Identify which cell holds the provided text, then report its (x, y) central coordinate. 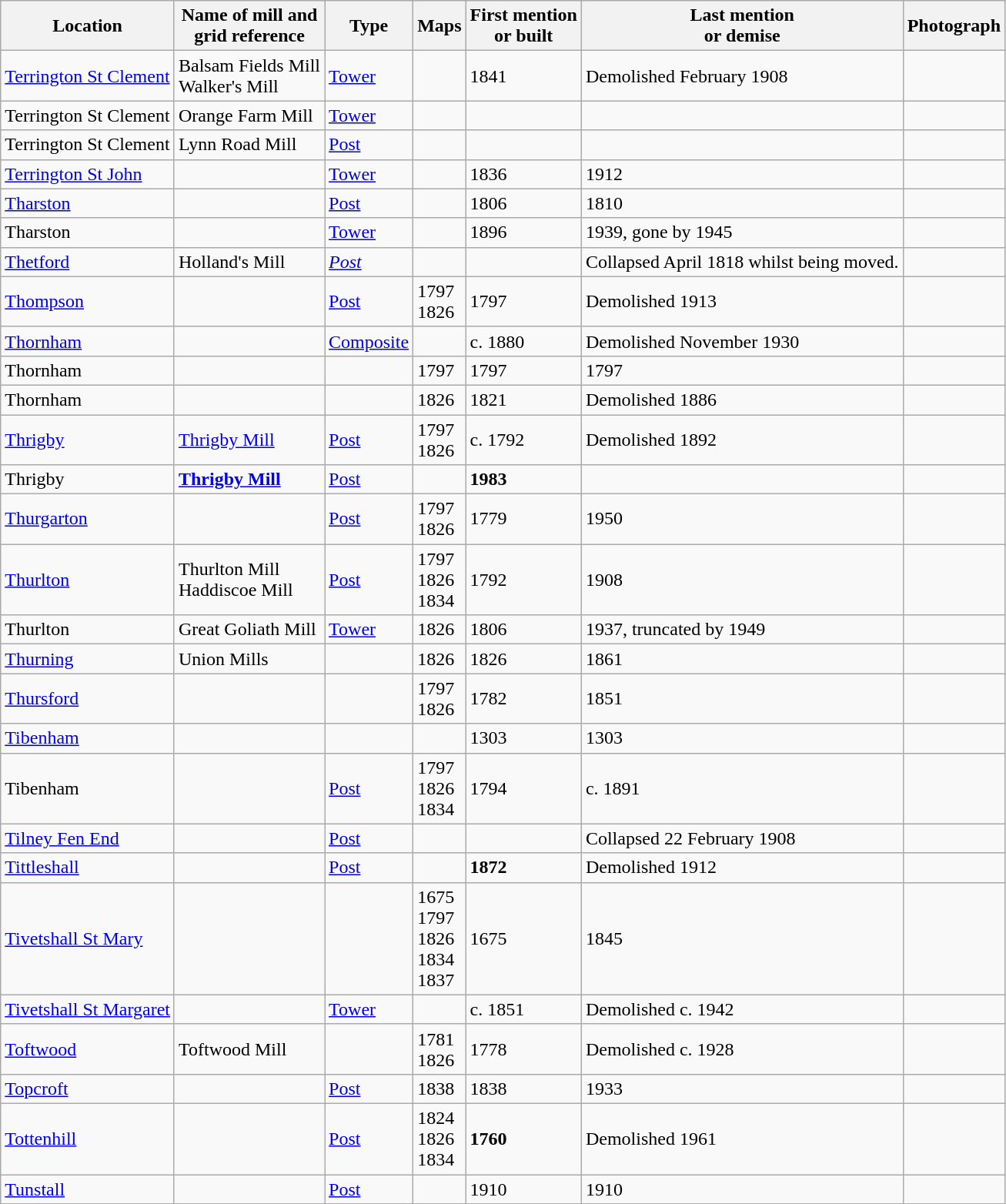
1794 (523, 788)
Tivetshall St Margaret (88, 1009)
c. 1880 (523, 341)
Demolished 1961 (742, 1139)
Holland's Mill (249, 262)
1836 (523, 174)
16751797182618341837 (439, 938)
1950 (742, 519)
c. 1891 (742, 788)
Orange Farm Mill (249, 115)
1841 (523, 75)
Demolished February 1908 (742, 75)
Demolished c. 1928 (742, 1048)
17811826 (439, 1048)
1821 (523, 400)
Thurgarton (88, 519)
Demolished November 1930 (742, 341)
Tittleshall (88, 868)
1912 (742, 174)
1851 (742, 699)
Toftwood (88, 1048)
Tilney Fen End (88, 838)
1861 (742, 659)
First mentionor built (523, 26)
Composite (369, 341)
Thompson (88, 302)
Demolished 1913 (742, 302)
Thurlton MillHaddiscoe Mill (249, 580)
Balsam Fields MillWalker's Mill (249, 75)
1937, truncated by 1949 (742, 630)
Thursford (88, 699)
Tunstall (88, 1189)
Collapsed April 1818 whilst being moved. (742, 262)
Photograph (954, 26)
1778 (523, 1048)
Location (88, 26)
1845 (742, 938)
Lynn Road Mill (249, 145)
Name of mill andgrid reference (249, 26)
1810 (742, 203)
Collapsed 22 February 1908 (742, 838)
Tottenhill (88, 1139)
1779 (523, 519)
Thetford (88, 262)
1983 (523, 480)
1908 (742, 580)
1939, gone by 1945 (742, 232)
Thurning (88, 659)
Demolished c. 1942 (742, 1009)
Last mention or demise (742, 26)
Type (369, 26)
1896 (523, 232)
Demolished 1892 (742, 439)
Topcroft (88, 1089)
Union Mills (249, 659)
1792 (523, 580)
182418261834 (439, 1139)
1872 (523, 868)
Maps (439, 26)
1782 (523, 699)
Demolished 1912 (742, 868)
Toftwood Mill (249, 1048)
Demolished 1886 (742, 400)
1933 (742, 1089)
Terrington St John (88, 174)
Tivetshall St Mary (88, 938)
1760 (523, 1139)
c. 1851 (523, 1009)
c. 1792 (523, 439)
Great Goliath Mill (249, 630)
1675 (523, 938)
